Search for the cell housing the specified text and yield its [X, Y] center coordinate. 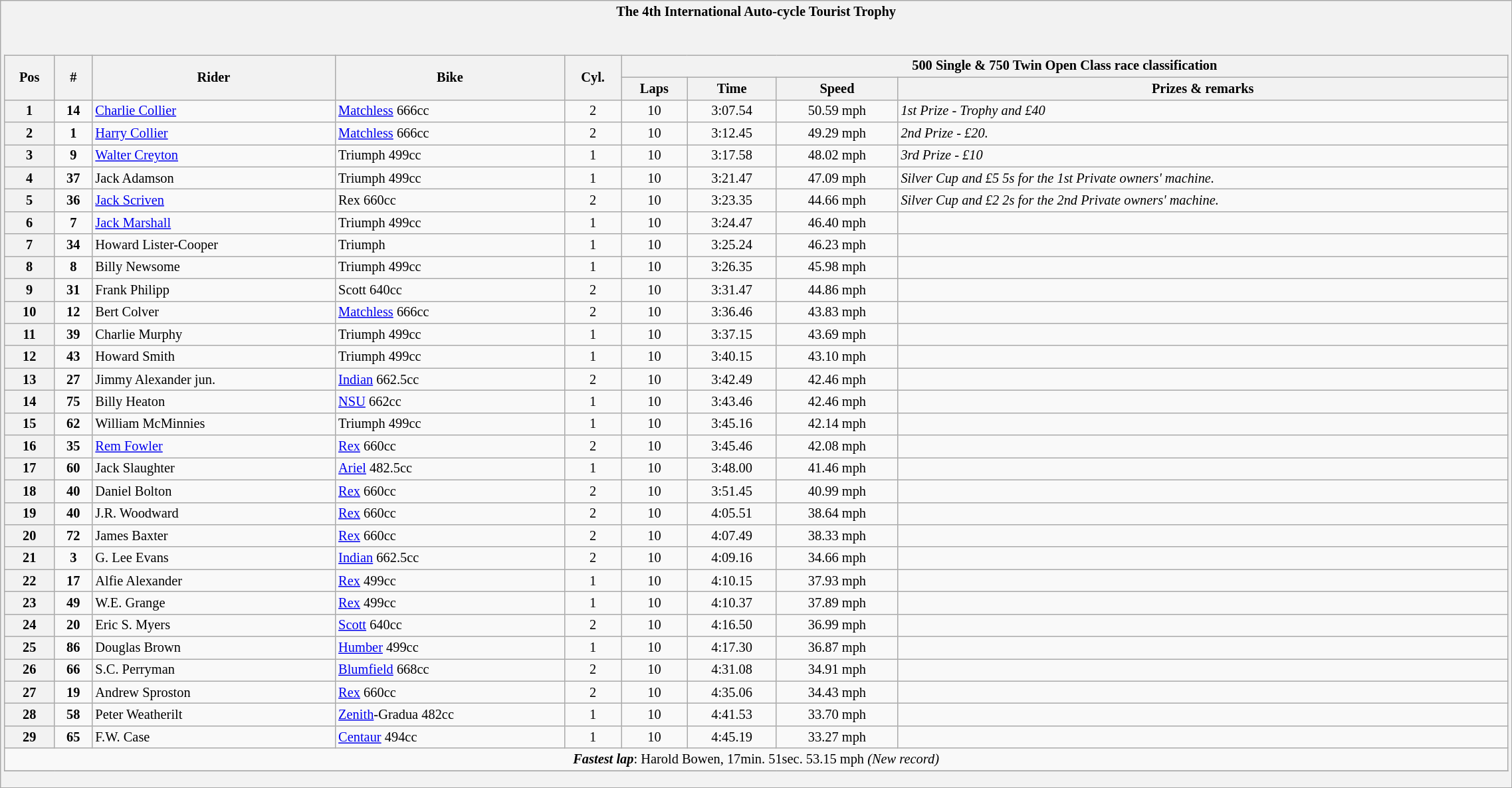
J.R. Woodward [214, 514]
4:10.37 [732, 603]
26 [29, 670]
3:45.46 [732, 446]
3:24.47 [732, 223]
Pos [29, 77]
49.29 mph [837, 133]
65 [73, 737]
William McMinnies [214, 424]
34.91 mph [837, 670]
Eric S. Myers [214, 625]
50.59 mph [837, 111]
500 Single & 750 Twin Open Class race classification [1065, 66]
38.33 mph [837, 536]
Walter Creyton [214, 155]
Jack Scriven [214, 200]
Silver Cup and £5 5s for the 1st Private owners' machine. [1203, 178]
43.10 mph [837, 357]
NSU 662cc [449, 401]
3:51.45 [732, 491]
Time [732, 88]
Rem Fowler [214, 446]
4:09.16 [732, 558]
James Baxter [214, 536]
21 [29, 558]
2nd Prize - £20. [1203, 133]
W.E. Grange [214, 603]
4:45.19 [732, 737]
3:17.58 [732, 155]
43.69 mph [837, 334]
Bert Colver [214, 312]
3:43.46 [732, 401]
39 [73, 334]
3:12.45 [732, 133]
Fastest lap: Harold Bowen, 17min. 51sec. 53.15 mph (New record) [756, 759]
15 [29, 424]
34.43 mph [837, 692]
4:35.06 [732, 692]
16 [29, 446]
41.46 mph [837, 468]
44.66 mph [837, 200]
4:10.15 [732, 581]
3:40.15 [732, 357]
49 [73, 603]
Speed [837, 88]
4:07.49 [732, 536]
3:07.54 [732, 111]
Charlie Collier [214, 111]
6 [29, 223]
36.99 mph [837, 625]
4:41.53 [732, 714]
37.93 mph [837, 581]
4:17.30 [732, 648]
45.98 mph [837, 267]
Cyl. [593, 77]
Andrew Sproston [214, 692]
11 [29, 334]
Douglas Brown [214, 648]
40.99 mph [837, 491]
3:37.15 [732, 334]
Triumph [449, 245]
Centaur 494cc [449, 737]
Peter Weatherilt [214, 714]
37 [73, 178]
Howard Lister-Cooper [214, 245]
43 [73, 357]
Bike [449, 77]
3:21.47 [732, 178]
3:42.49 [732, 379]
Charlie Murphy [214, 334]
66 [73, 670]
Jimmy Alexander jun. [214, 379]
3:26.35 [732, 267]
29 [29, 737]
3:23.35 [732, 200]
Alfie Alexander [214, 581]
38.64 mph [837, 514]
47.09 mph [837, 178]
4:31.08 [732, 670]
42.08 mph [837, 446]
4:05.51 [732, 514]
Prizes & remarks [1203, 88]
37.89 mph [837, 603]
42.14 mph [837, 424]
60 [73, 468]
34.66 mph [837, 558]
62 [73, 424]
72 [73, 536]
Ariel 482.5cc [449, 468]
Harry Collier [214, 133]
Billy Newsome [214, 267]
31 [73, 290]
23 [29, 603]
3:31.47 [732, 290]
24 [29, 625]
Humber 499cc [449, 648]
Blumfield 668cc [449, 670]
The 4th International Auto-cycle Tourist Trophy [756, 11]
Jack Slaughter [214, 468]
Laps [654, 88]
Jack Adamson [214, 178]
86 [73, 648]
S.C. Perryman [214, 670]
F.W. Case [214, 737]
33.70 mph [837, 714]
18 [29, 491]
13 [29, 379]
Rider [214, 77]
58 [73, 714]
34 [73, 245]
22 [29, 581]
# [73, 77]
28 [29, 714]
1st Prize - Trophy and £40 [1203, 111]
Zenith-Gradua 482cc [449, 714]
G. Lee Evans [214, 558]
44.86 mph [837, 290]
35 [73, 446]
3:36.46 [732, 312]
Jack Marshall [214, 223]
75 [73, 401]
Silver Cup and £2 2s for the 2nd Private owners' machine. [1203, 200]
36.87 mph [837, 648]
4 [29, 178]
Daniel Bolton [214, 491]
3rd Prize - £10 [1203, 155]
Howard Smith [214, 357]
43.83 mph [837, 312]
33.27 mph [837, 737]
3:25.24 [732, 245]
3:48.00 [732, 468]
5 [29, 200]
Billy Heaton [214, 401]
3:45.16 [732, 424]
25 [29, 648]
Frank Philipp [214, 290]
36 [73, 200]
46.23 mph [837, 245]
48.02 mph [837, 155]
46.40 mph [837, 223]
4:16.50 [732, 625]
